Scan for the cell matching the given text and deliver its (X, Y) coordinate at center. 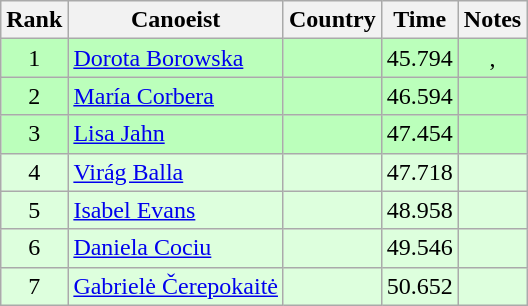
7 (34, 286)
Dorota Borowska (176, 58)
Isabel Evans (176, 210)
45.794 (420, 58)
1 (34, 58)
6 (34, 248)
Rank (34, 20)
Lisa Jahn (176, 134)
Notes (492, 20)
2 (34, 96)
Virág Balla (176, 172)
, (492, 58)
5 (34, 210)
48.958 (420, 210)
María Corbera (176, 96)
Gabrielė Čerepokaitė (176, 286)
Country (332, 20)
46.594 (420, 96)
Canoeist (176, 20)
Time (420, 20)
47.454 (420, 134)
47.718 (420, 172)
50.652 (420, 286)
4 (34, 172)
49.546 (420, 248)
Daniela Cociu (176, 248)
3 (34, 134)
